Find where the given text appears and provide that cell's center as (X, Y) coordinate. 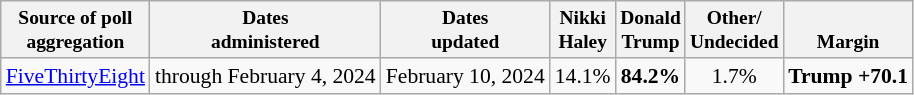
NikkiHaley (583, 30)
Trump +70.1 (848, 76)
through February 4, 2024 (266, 76)
DonaldTrump (651, 30)
Datesadministered (266, 30)
Datesupdated (466, 30)
February 10, 2024 (466, 76)
Source of pollaggregation (76, 30)
FiveThirtyEight (76, 76)
84.2% (651, 76)
Margin (848, 30)
Other/Undecided (734, 30)
1.7% (734, 76)
14.1% (583, 76)
